Return the [x, y] coordinate for the center point of the cell that contains the specified text.  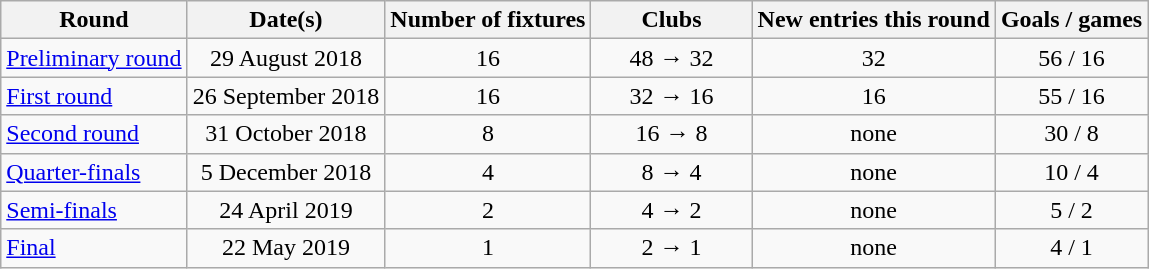
29 August 2018 [286, 58]
55 / 16 [1071, 96]
5 / 2 [1071, 210]
32 [874, 58]
56 / 16 [1071, 58]
Preliminary round [94, 58]
1 [488, 248]
10 / 4 [1071, 172]
26 September 2018 [286, 96]
2 → 1 [672, 248]
2 [488, 210]
Final [94, 248]
First round [94, 96]
Quarter-finals [94, 172]
4 [488, 172]
32 → 16 [672, 96]
8 [488, 134]
Clubs [672, 20]
30 / 8 [1071, 134]
4 → 2 [672, 210]
Number of fixtures [488, 20]
4 / 1 [1071, 248]
New entries this round [874, 20]
Semi-finals [94, 210]
Second round [94, 134]
8 → 4 [672, 172]
48 → 32 [672, 58]
Date(s) [286, 20]
24 April 2019 [286, 210]
Goals / games [1071, 20]
Round [94, 20]
31 October 2018 [286, 134]
16 → 8 [672, 134]
5 December 2018 [286, 172]
22 May 2019 [286, 248]
